Scan for the cell matching the given text and deliver its [X, Y] coordinate at center. 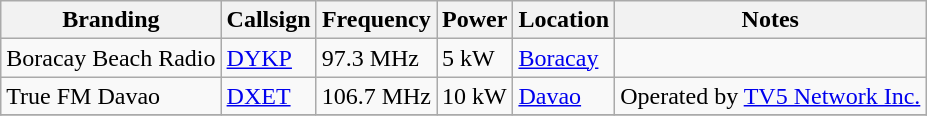
Davao [564, 96]
106.7 MHz [376, 96]
Boracay Beach Radio [111, 58]
Branding [111, 20]
10 kW [475, 96]
Location [564, 20]
DXET [268, 96]
5 kW [475, 58]
Boracay [564, 58]
Operated by TV5 Network Inc. [770, 96]
97.3 MHz [376, 58]
DYKP [268, 58]
Notes [770, 20]
Power [475, 20]
True FM Davao [111, 96]
Callsign [268, 20]
Frequency [376, 20]
